Scan for the cell matching the given text and deliver its (X, Y) coordinate at center. 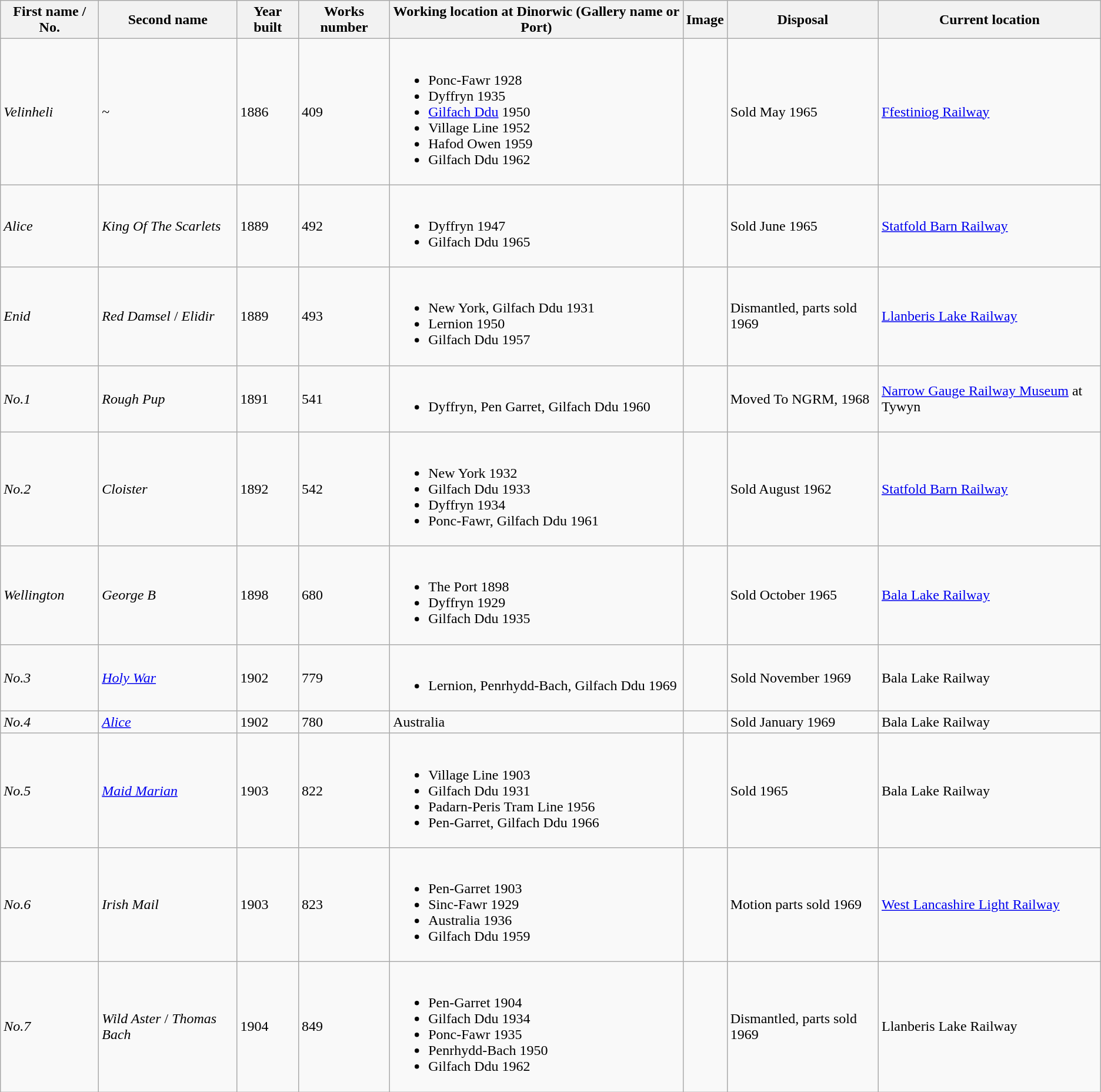
Maid Marian (168, 790)
Pen-Garret 1904Gilfach Ddu 1934Ponc-Fawr 1935Penrhydd-Bach 1950Gilfach Ddu 1962 (536, 1026)
Works number (343, 20)
No.1 (49, 399)
Moved To NGRM, 1968 (802, 399)
Dyffryn 1947Gilfach Ddu 1965 (536, 226)
1898 (268, 595)
New York 1932Gilfach Ddu 1933Dyffryn 1934Ponc-Fawr, Gilfach Ddu 1961 (536, 489)
No.7 (49, 1026)
Australia (536, 722)
780 (343, 722)
Working location at Dinorwic (Gallery name or Port) (536, 20)
Red Damsel / Elidir (168, 317)
493 (343, 317)
Image (705, 20)
Year built (268, 20)
849 (343, 1026)
823 (343, 904)
Holy War (168, 678)
1892 (268, 489)
Ffestiniog Railway (989, 112)
Sold November 1969 (802, 678)
First name / No. (49, 20)
1904 (268, 1026)
No.6 (49, 904)
Sold August 1962 (802, 489)
Pen-Garret 1903Sinc-Fawr 1929Australia 1936Gilfach Ddu 1959 (536, 904)
Wild Aster / Thomas Bach (168, 1026)
West Lancashire Light Railway (989, 904)
1891 (268, 399)
Motion parts sold 1969 (802, 904)
Second name (168, 20)
Narrow Gauge Railway Museum at Tywyn (989, 399)
Disposal (802, 20)
1886 (268, 112)
New York, Gilfach Ddu 1931Lernion 1950Gilfach Ddu 1957 (536, 317)
Irish Mail (168, 904)
No.4 (49, 722)
680 (343, 595)
541 (343, 399)
Sold May 1965 (802, 112)
Sold 1965 (802, 790)
779 (343, 678)
No.5 (49, 790)
The Port 1898Dyffryn 1929Gilfach Ddu 1935 (536, 595)
Cloister (168, 489)
Wellington (49, 595)
Lernion, Penrhydd-Bach, Gilfach Ddu 1969 (536, 678)
409 (343, 112)
Sold January 1969 (802, 722)
Velinheli (49, 112)
King Of The Scarlets (168, 226)
822 (343, 790)
Dyffryn, Pen Garret, Gilfach Ddu 1960 (536, 399)
No.2 (49, 489)
Rough Pup (168, 399)
Current location (989, 20)
492 (343, 226)
No.3 (49, 678)
George B (168, 595)
Sold June 1965 (802, 226)
Enid (49, 317)
Ponc-Fawr 1928Dyffryn 1935Gilfach Ddu 1950Village Line 1952Hafod Owen 1959Gilfach Ddu 1962 (536, 112)
Village Line 1903Gilfach Ddu 1931Padarn-Peris Tram Line 1956Pen-Garret, Gilfach Ddu 1966 (536, 790)
~ (168, 112)
Sold October 1965 (802, 595)
542 (343, 489)
